Capture the cell that displays the provided text and extract its [x, y] central coordinate. 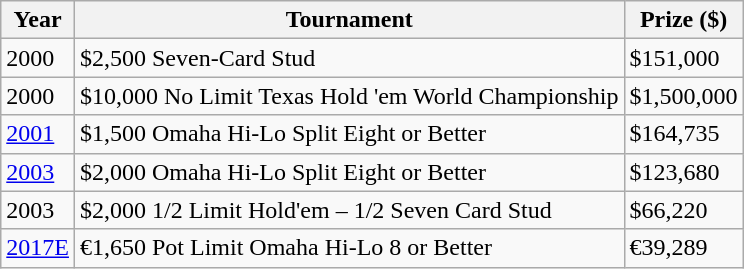
$2,500 Seven-Card Stud [349, 58]
Tournament [349, 20]
$123,680 [684, 172]
2017E [38, 248]
€1,650 Pot Limit Omaha Hi-Lo 8 or Better [349, 248]
$164,735 [684, 134]
$1,500,000 [684, 96]
$1,500 Omaha Hi-Lo Split Eight or Better [349, 134]
$66,220 [684, 210]
$10,000 No Limit Texas Hold 'em World Championship [349, 96]
€39,289 [684, 248]
$2,000 Omaha Hi-Lo Split Eight or Better [349, 172]
2001 [38, 134]
$2,000 1/2 Limit Hold'em – 1/2 Seven Card Stud [349, 210]
Year [38, 20]
$151,000 [684, 58]
Prize ($) [684, 20]
